Provide the (X, Y) coordinate of the cell's center where the given text is located.  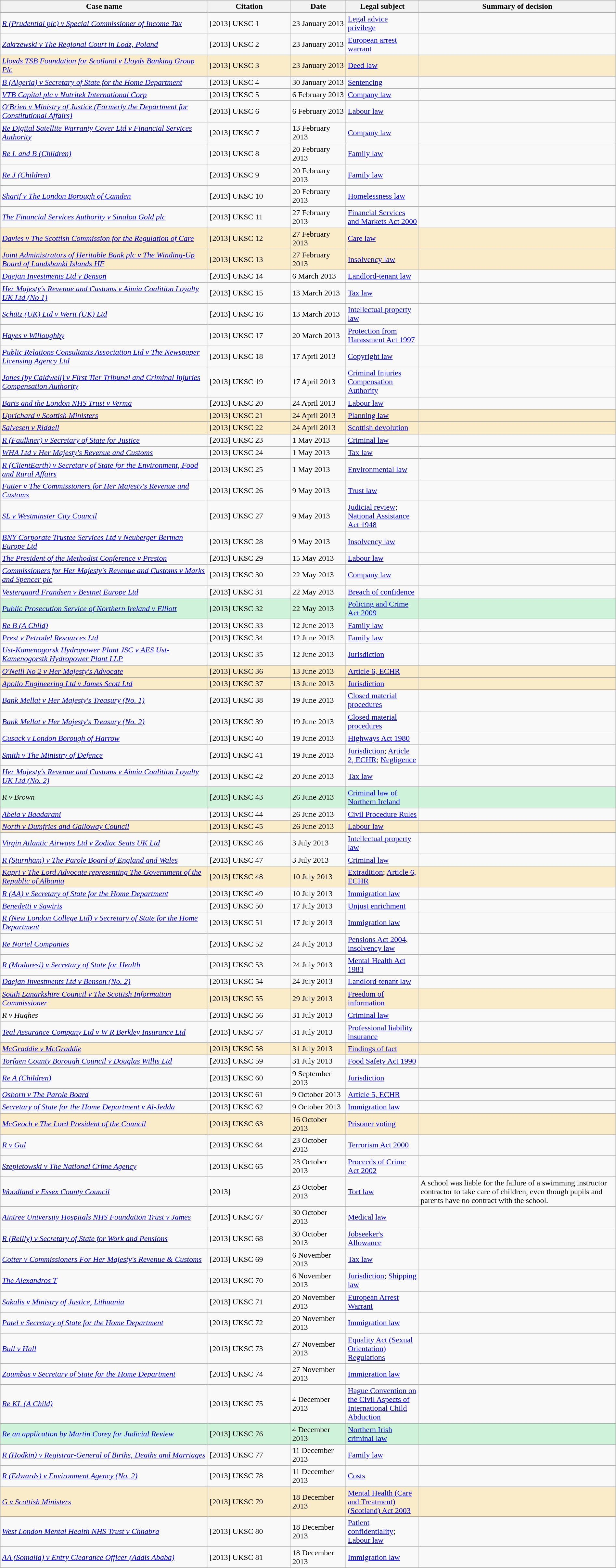
[2013] UKSC 57 (249, 1032)
Her Majesty's Revenue and Customs v Aimia Coalition Loyalty UK Ltd (No. 2) (104, 776)
Ust-Kamenogorsk Hydropower Plant JSC v AES Ust-Kamenogorstk Hydropower Plant LLP (104, 655)
Scottish devolution (382, 428)
Pensions Act 2004, insolvency law (382, 944)
[2013] UKSC 6 (249, 111)
Salvesen v Riddell (104, 428)
Osborn v The Parole Board (104, 1095)
Daejan Investments Ltd v Benson (No. 2) (104, 982)
Tort law (382, 1192)
Re Digital Satellite Warranty Cover Ltd v Financial Services Authority (104, 133)
[2013] UKSC 31 (249, 592)
Policing and Crime Act 2009 (382, 608)
Jones (by Caldwell) v First Tier Tribunal and Criminal Injuries Compensation Authority (104, 382)
[2013] UKSC 71 (249, 1301)
[2013] UKSC 80 (249, 1532)
Mental Health (Care and Treatment) (Scotland) Act 2003 (382, 1502)
[2013] UKSC 12 (249, 238)
[2013] UKSC 23 (249, 440)
15 May 2013 (318, 558)
Trust law (382, 490)
Patel v Secretary of State for the Home Department (104, 1323)
The Alexandros T (104, 1281)
R (ClientEarth) v Secretary of State for the Environment, Food and Rural Affairs (104, 469)
[2013] UKSC 10 (249, 196)
Medical law (382, 1217)
[2013] UKSC 59 (249, 1061)
South Lanarkshire Council v The Scottish Information Commissioner (104, 999)
Unjust enrichment (382, 906)
Proceeds of Crime Act 2002 (382, 1166)
[2013] UKSC 11 (249, 217)
[2013] UKSC 13 (249, 259)
Sentencing (382, 82)
Terrorism Act 2000 (382, 1145)
West London Mental Health NHS Trust v Chhabra (104, 1532)
North v Dumfries and Galloway Council (104, 827)
Jobseeker's Allowance (382, 1238)
Re B (A Child) (104, 625)
O'Brien v Ministry of Justice (Formerly the Department for Constitutional Affairs) (104, 111)
[2013] UKSC 60 (249, 1078)
Financial Services and Markets Act 2000 (382, 217)
[2013] UKSC 26 (249, 490)
[2013] UKSC 2 (249, 44)
McGraddie v McGraddie (104, 1049)
[2013] UKSC 65 (249, 1166)
Commissioners for Her Majesty's Revenue and Customs v Marks and Spencer plc (104, 575)
[2013] UKSC 39 (249, 722)
[2013] UKSC 70 (249, 1281)
WHA Ltd v Her Majesty's Revenue and Customs (104, 452)
Re an application by Martin Corey for Judicial Review (104, 1433)
[2013] UKSC 25 (249, 469)
[2013] UKSC 3 (249, 66)
R (Prudential plc) v Special Commissioner of Income Tax (104, 23)
[2013] UKSC 47 (249, 860)
16 October 2013 (318, 1124)
Cotter v Commissioners For Her Majesty's Revenue & Customs (104, 1259)
Lloyds TSB Foundation for Scotland v Lloyds Banking Group Plc (104, 66)
[2013] UKSC 53 (249, 965)
13 February 2013 (318, 133)
[2013] UKSC 8 (249, 153)
Teal Assurance Company Ltd v W R Berkley Insurance Ltd (104, 1032)
The Financial Services Authority v Sinaloa Gold plc (104, 217)
Re J (Children) (104, 175)
[2013] UKSC 77 (249, 1455)
[2013] UKSC 7 (249, 133)
Deed law (382, 66)
[2013] UKSC 33 (249, 625)
[2013] UKSC 72 (249, 1323)
Secretary of State for the Home Department v Al-Jedda (104, 1107)
B (Algeria) v Secretary of State for the Home Department (104, 82)
Daejan Investments Ltd v Benson (104, 276)
[2013] UKSC 42 (249, 776)
Hague Convention on the Civil Aspects of International Child Abduction (382, 1404)
McGeoch v The Lord President of the Council (104, 1124)
Re Nortel Companies (104, 944)
[2013] UKSC 55 (249, 999)
Civil Procedure Rules (382, 814)
Cusack v London Borough of Harrow (104, 738)
[2013] UKSC 62 (249, 1107)
[2013] UKSC 18 (249, 356)
O'Neill No 2 v Her Majesty's Advocate (104, 671)
European arrest warrant (382, 44)
Article 6, ECHR (382, 671)
[2013] UKSC 75 (249, 1404)
Szepietowski v The National Crime Agency (104, 1166)
Sharif v The London Borough of Camden (104, 196)
AA (Somalia) v Entry Clearance Officer (Addis Ababa) (104, 1557)
Schütz (UK) Ltd v Werit (UK) Ltd (104, 314)
[2013] (249, 1192)
[2013] UKSC 54 (249, 982)
R (Hodkin) v Registrar-General of Births, Deaths and Marriages (104, 1455)
R v Gul (104, 1145)
[2013] UKSC 29 (249, 558)
Case name (104, 7)
[2013] UKSC 52 (249, 944)
Prisoner voting (382, 1124)
Breach of confidence (382, 592)
Care law (382, 238)
Legal advice privilege (382, 23)
[2013] UKSC 20 (249, 403)
[2013] UKSC 22 (249, 428)
Zoumbas v Secretary of State for the Home Department (104, 1374)
R (Edwards) v Environment Agency (No. 2) (104, 1476)
Futter v The Commissioners for Her Majesty's Revenue and Customs (104, 490)
[2013] UKSC 50 (249, 906)
Bank Mellat v Her Majesty's Treasury (No. 2) (104, 722)
[2013] UKSC 74 (249, 1374)
Uprichard v Scottish Ministers (104, 415)
[2013] UKSC 35 (249, 655)
[2013] UKSC 30 (249, 575)
Bank Mellat v Her Majesty's Treasury (No. 1) (104, 700)
Extradition; Article 6, ECHR (382, 877)
SL v Westminster City Council (104, 516)
Re L and B (Children) (104, 153)
[2013] UKSC 51 (249, 922)
[2013] UKSC 14 (249, 276)
[2013] UKSC 40 (249, 738)
Northern Irish criminal law (382, 1433)
Joint Administrators of Heritable Bank plc v The Winding-Up Board of Landsbanki Islands HF (104, 259)
9 September 2013 (318, 1078)
Findings of fact (382, 1049)
[2013] UKSC 49 (249, 894)
[2013] UKSC 21 (249, 415)
[2013] UKSC 34 (249, 638)
Citation (249, 7)
29 July 2013 (318, 999)
Article 5, ECHR (382, 1095)
[2013] UKSC 28 (249, 542)
Re KL (A Child) (104, 1404)
Public Prosecution Service of Northern Ireland v Elliott (104, 608)
Planning law (382, 415)
Equality Act (Sexual Orientation) Regulations (382, 1348)
Virgin Atlantic Airways Ltd v Zodiac Seats UK Ltd (104, 843)
[2013] UKSC 16 (249, 314)
Apollo Engineering Ltd v James Scott Ltd (104, 684)
[2013] UKSC 81 (249, 1557)
[2013] UKSC 73 (249, 1348)
Mental Health Act 1983 (382, 965)
20 March 2013 (318, 335)
Benedetti v Sawiris (104, 906)
[2013] UKSC 61 (249, 1095)
[2013] UKSC 45 (249, 827)
[2013] UKSC 58 (249, 1049)
Her Majesty's Revenue and Customs v Aimia Coalition Loyalty UK Ltd (No 1) (104, 293)
Patient confidentiality; Labour law (382, 1532)
[2013] UKSC 41 (249, 755)
BNY Corporate Trustee Services Ltd v Neuberger Berman Europe Ltd (104, 542)
[2013] UKSC 46 (249, 843)
[2013] UKSC 64 (249, 1145)
[2013] UKSC 9 (249, 175)
Kapri v The Lord Advocate representing The Government of the Republic of Albania (104, 877)
G v Scottish Ministers (104, 1502)
Jurisdiction; Article 2, ECHR; Negligence (382, 755)
R (Modaresi) v Secretary of State for Health (104, 965)
Hayes v Willoughby (104, 335)
[2013] UKSC 48 (249, 877)
The President of the Methodist Conference v Preston (104, 558)
Professional liability insurance (382, 1032)
R (Reilly) v Secretary of State for Work and Pensions (104, 1238)
Barts and the London NHS Trust v Verma (104, 403)
Highways Act 1980 (382, 738)
[2013] UKSC 67 (249, 1217)
Bull v Hall (104, 1348)
Legal subject (382, 7)
Torfaen County Borough Council v Douglas Willis Ltd (104, 1061)
[2013] UKSC 15 (249, 293)
Criminal Injuries Compensation Authority (382, 382)
[2013] UKSC 43 (249, 797)
Abela v Baadarani (104, 814)
[2013] UKSC 32 (249, 608)
[2013] UKSC 19 (249, 382)
R (AA) v Secretary of State for the Home Department (104, 894)
30 January 2013 (318, 82)
Summary of decision (517, 7)
Copyright law (382, 356)
[2013] UKSC 4 (249, 82)
Protection from Harassment Act 1997 (382, 335)
Aintree University Hospitals NHS Foundation Trust v James (104, 1217)
Public Relations Consultants Association Ltd v The Newspaper Licensing Agency Ltd (104, 356)
20 June 2013 (318, 776)
R (Faulkner) v Secretary of State for Justice (104, 440)
[2013] UKSC 27 (249, 516)
[2013] UKSC 78 (249, 1476)
Criminal law of Northern Ireland (382, 797)
[2013] UKSC 63 (249, 1124)
Woodland v Essex County Council (104, 1192)
[2013] UKSC 17 (249, 335)
[2013] UKSC 36 (249, 671)
Food Safety Act 1990 (382, 1061)
[2013] UKSC 5 (249, 95)
[2013] UKSC 37 (249, 684)
R (New London College Ltd) v Secretary of State for the Home Department (104, 922)
Homelessness law (382, 196)
[2013] UKSC 24 (249, 452)
Environmental law (382, 469)
Zakrzewski v The Regional Court in Lodz, Poland (104, 44)
Prest v Petrodel Resources Ltd (104, 638)
Vestergaard Frandsen v Bestnet Europe Ltd (104, 592)
[2013] UKSC 56 (249, 1015)
Costs (382, 1476)
[2013] UKSC 38 (249, 700)
[2013] UKSC 69 (249, 1259)
European Arrest Warrant (382, 1301)
Davies v The Scottish Commission for the Regulation of Care (104, 238)
Judicial review; National Assistance Act 1948 (382, 516)
VTB Capital plc v Nutritek International Corp (104, 95)
[2013] UKSC 1 (249, 23)
[2013] UKSC 79 (249, 1502)
R v Brown (104, 797)
Smith v The Ministry of Defence (104, 755)
[2013] UKSC 68 (249, 1238)
6 March 2013 (318, 276)
Freedom of information (382, 999)
[2013] UKSC 44 (249, 814)
Sakalis v Ministry of Justice, Lithuania (104, 1301)
R (Sturnham) v The Parole Board of England and Wales (104, 860)
[2013] UKSC 76 (249, 1433)
Jurisdiction; Shipping law (382, 1281)
Date (318, 7)
R v Hughes (104, 1015)
Re A (Children) (104, 1078)
